Find where the given text appears and provide that cell's center as (X, Y) coordinate. 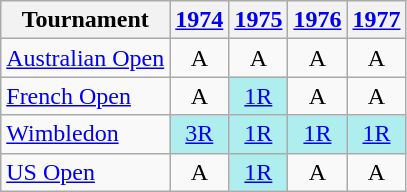
US Open (86, 172)
French Open (86, 96)
3R (200, 134)
Australian Open (86, 58)
1974 (200, 20)
1975 (258, 20)
1977 (376, 20)
1976 (318, 20)
Wimbledon (86, 134)
Tournament (86, 20)
